Return [X, Y] of the center of cell containing provided text 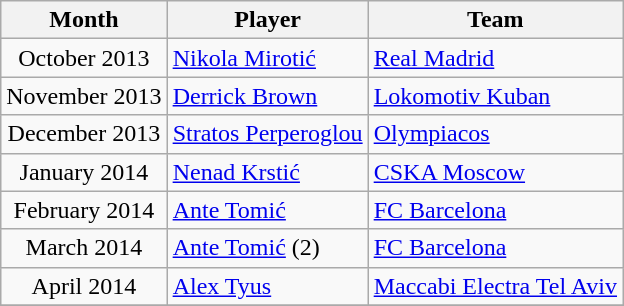
February 2014 [84, 210]
Maccabi Electra Tel Aviv [495, 286]
Ante Tomić [268, 210]
April 2014 [84, 286]
March 2014 [84, 248]
January 2014 [84, 172]
Month [84, 20]
Olympiacos [495, 134]
Nenad Krstić [268, 172]
Ante Tomić (2) [268, 248]
Stratos Perperoglou [268, 134]
CSKA Moscow [495, 172]
November 2013 [84, 96]
Real Madrid [495, 58]
December 2013 [84, 134]
October 2013 [84, 58]
Team [495, 20]
Player [268, 20]
Lokomotiv Kuban [495, 96]
Nikola Mirotić [268, 58]
Derrick Brown [268, 96]
Alex Tyus [268, 286]
